Output the [X, Y] coordinate of the center of the cell containing the given text.  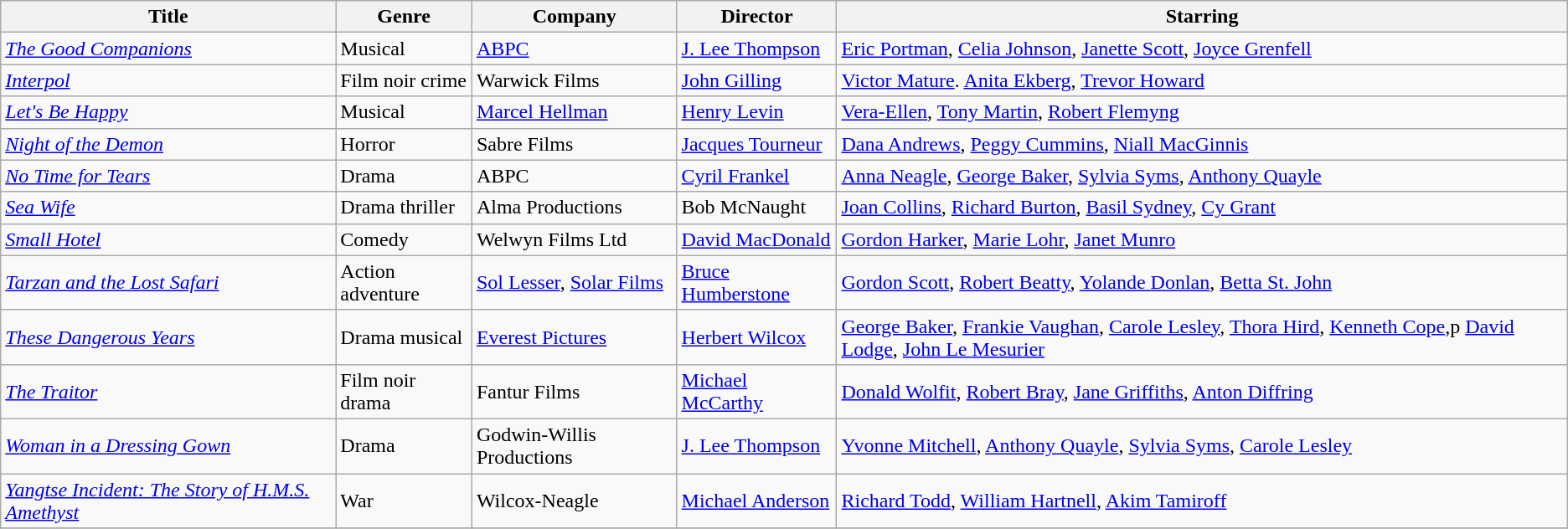
Horror [404, 144]
Anna Neagle, George Baker, Sylvia Syms, Anthony Quayle [1202, 176]
Bob McNaught [757, 208]
Woman in a Dressing Gown [168, 445]
Company [575, 17]
Small Hotel [168, 239]
These Dangerous Years [168, 336]
Warwick Films [575, 80]
Donald Wolfit, Robert Bray, Jane Griffiths, Anton Diffring [1202, 392]
Eric Portman, Celia Johnson, Janette Scott, Joyce Grenfell [1202, 49]
No Time for Tears [168, 176]
Michael Anderson [757, 501]
Interpol [168, 80]
Tarzan and the Lost Safari [168, 283]
John Gilling [757, 80]
Alma Productions [575, 208]
Cyril Frankel [757, 176]
Welwyn Films Ltd [575, 239]
Film noir drama [404, 392]
Comedy [404, 239]
Action adventure [404, 283]
Let's Be Happy [168, 112]
Title [168, 17]
Dana Andrews, Peggy Cummins, Niall MacGinnis [1202, 144]
Herbert Wilcox [757, 336]
Gordon Scott, Robert Beatty, Yolande Donlan, Betta St. John [1202, 283]
David MacDonald [757, 239]
Genre [404, 17]
Wilcox-Neagle [575, 501]
George Baker, Frankie Vaughan, Carole Lesley, Thora Hird, Kenneth Cope,p David Lodge, John Le Mesurier [1202, 336]
Yangtse Incident: The Story of H.M.S. Amethyst [168, 501]
Night of the Demon [168, 144]
Godwin-Willis Productions [575, 445]
The Good Companions [168, 49]
Starring [1202, 17]
Drama thriller [404, 208]
Richard Todd, William Hartnell, Akim Tamiroff [1202, 501]
Marcel Hellman [575, 112]
Henry Levin [757, 112]
War [404, 501]
Sol Lesser, Solar Films [575, 283]
Film noir crime [404, 80]
Bruce Humberstone [757, 283]
Drama musical [404, 336]
Fantur Films [575, 392]
Sea Wife [168, 208]
Director [757, 17]
Sabre Films [575, 144]
Joan Collins, Richard Burton, Basil Sydney, Cy Grant [1202, 208]
Gordon Harker, Marie Lohr, Janet Munro [1202, 239]
Yvonne Mitchell, Anthony Quayle, Sylvia Syms, Carole Lesley [1202, 445]
Michael McCarthy [757, 392]
Victor Mature. Anita Ekberg, Trevor Howard [1202, 80]
Everest Pictures [575, 336]
Vera-Ellen, Tony Martin, Robert Flemyng [1202, 112]
Jacques Tourneur [757, 144]
The Traitor [168, 392]
